Return the [X, Y] coordinate for the center point of the cell that contains the specified text.  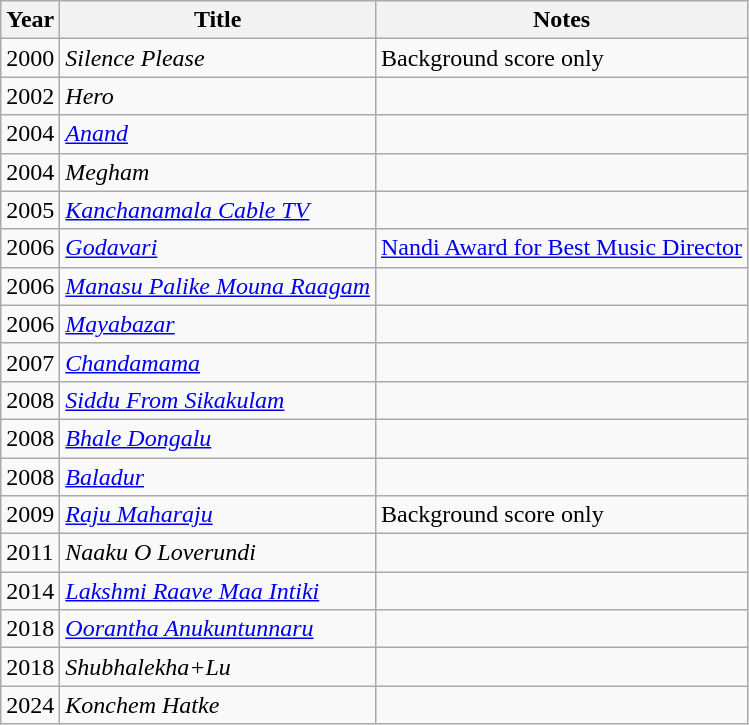
Baladur [218, 477]
2014 [30, 591]
Shubhalekha+Lu [218, 667]
Godavari [218, 248]
Oorantha Anukuntunnaru [218, 629]
Siddu From Sikakulam [218, 400]
2000 [30, 58]
2007 [30, 362]
Nandi Award for Best Music Director [561, 248]
2002 [30, 96]
Naaku O Loverundi [218, 553]
Bhale Dongalu [218, 438]
2005 [30, 210]
Raju Maharaju [218, 515]
Lakshmi Raave Maa Intiki [218, 591]
Manasu Palike Mouna Raagam [218, 286]
Konchem Hatke [218, 705]
Title [218, 20]
2009 [30, 515]
Year [30, 20]
Hero [218, 96]
Notes [561, 20]
Silence Please [218, 58]
2011 [30, 553]
Anand [218, 134]
2024 [30, 705]
Mayabazar [218, 324]
Megham [218, 172]
Chandamama [218, 362]
Kanchanamala Cable TV [218, 210]
